Determine the [X, Y] coordinate at the center of the cell enclosing the given text.  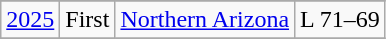
2025 [30, 20]
First [88, 20]
Northern Arizona [205, 20]
L 71–69 [340, 20]
